For the text-containing cell, return its midpoint in [x, y] coordinate format. 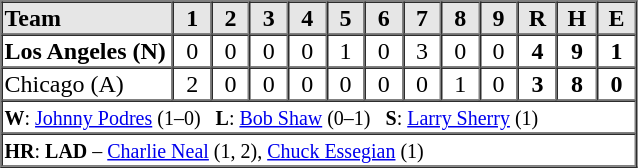
Los Angeles (N) [88, 50]
W: Johnny Podres (1–0) L: Bob Shaw (0–1) S: Larry Sherry (1) [319, 116]
H [577, 18]
E [616, 18]
6 [384, 18]
R [538, 18]
HR: LAD – Charlie Neal (1, 2), Chuck Essegian (1) [319, 150]
Team [88, 18]
5 [345, 18]
Chicago (A) [88, 84]
7 [422, 18]
